Provide the (X, Y) coordinate of the cell's center where the given text is located.  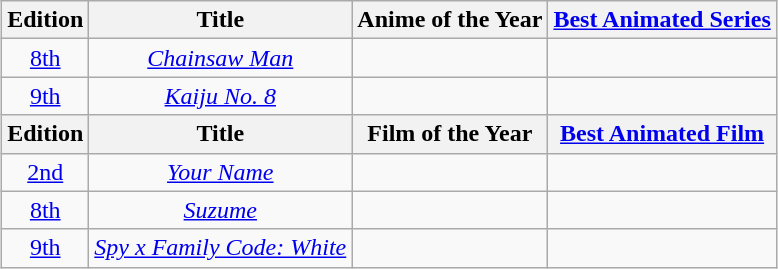
Your Name (220, 172)
2nd (46, 172)
Film of the Year (450, 134)
Anime of the Year (450, 20)
Suzume (220, 210)
Chainsaw Man (220, 58)
Spy x Family Code: White (220, 248)
Best Animated Film (662, 134)
Kaiju No. 8 (220, 96)
Best Animated Series (662, 20)
